Return the (X, Y) coordinate for the center point of the cell that contains the specified text.  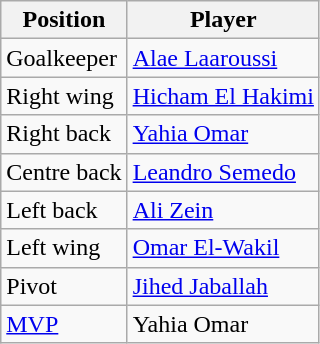
Omar El-Wakil (223, 248)
Alae Laaroussi (223, 58)
Position (64, 20)
Right back (64, 134)
Goalkeeper (64, 58)
Centre back (64, 172)
MVP (64, 324)
Ali Zein (223, 210)
Left wing (64, 248)
Jihed Jaballah (223, 286)
Right wing (64, 96)
Leandro Semedo (223, 172)
Hicham El Hakimi (223, 96)
Left back (64, 210)
Player (223, 20)
Pivot (64, 286)
